For the text-containing cell, return its midpoint in [X, Y] coordinate format. 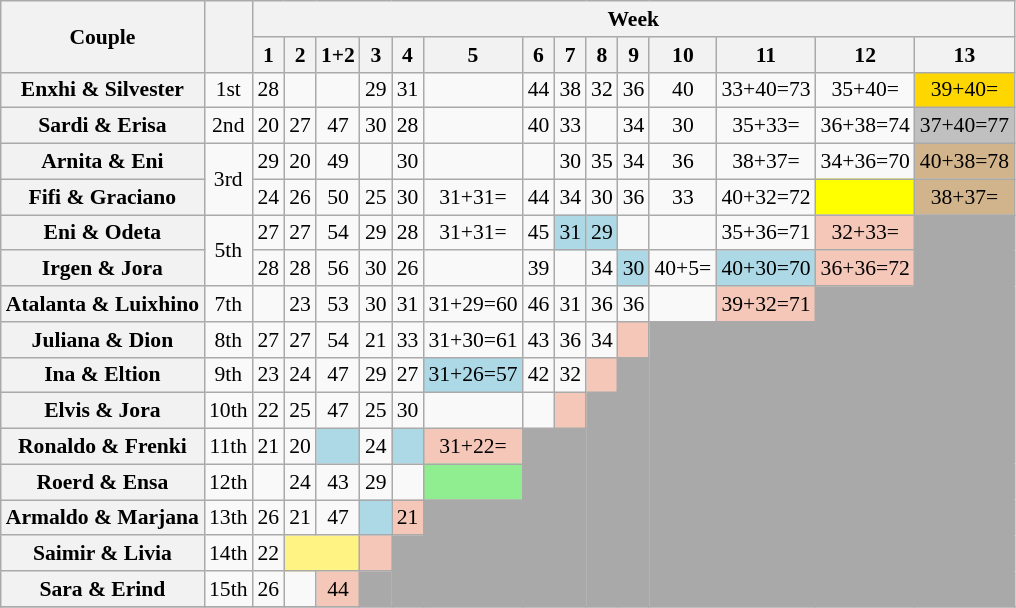
Eni & Odeta [102, 233]
40+5= [682, 269]
Saimir & Livia [102, 554]
Roerd & Ensa [102, 482]
14th [228, 554]
31+26=57 [472, 375]
1 [269, 55]
49 [338, 162]
13 [964, 55]
31+29=60 [472, 304]
2nd [228, 126]
1+2 [338, 55]
15th [228, 589]
Irgen & Jora [102, 269]
40+38=78 [964, 162]
12 [866, 55]
36+36=72 [866, 269]
35+36=71 [766, 233]
9th [228, 375]
35+33= [766, 126]
36+38=74 [866, 126]
10th [228, 411]
Atalanta & Luixhino [102, 304]
40+32=72 [766, 197]
46 [539, 304]
35 [602, 162]
32+33= [866, 233]
Sara & Erind [102, 589]
1st [228, 90]
40+30=70 [766, 269]
56 [338, 269]
6 [539, 55]
39 [539, 269]
45 [539, 233]
3 [376, 55]
8 [602, 55]
5th [228, 250]
Armaldo & Marjana [102, 518]
12th [228, 482]
Couple [102, 36]
31+30=61 [472, 340]
39+40= [964, 90]
9 [634, 55]
Enxhi & Silvester [102, 90]
Week [634, 19]
8th [228, 340]
53 [338, 304]
42 [539, 375]
Juliana & Dion [102, 340]
3rd [228, 180]
35+40= [866, 90]
Fifi & Graciano [102, 197]
Arnita & Eni [102, 162]
33+40=73 [766, 90]
5 [472, 55]
2 [300, 55]
Ronaldo & Frenki [102, 447]
39+32=71 [766, 304]
50 [338, 197]
Elvis & Jora [102, 411]
7th [228, 304]
Sardi & Erisa [102, 126]
34+36=70 [866, 162]
13th [228, 518]
31+22= [472, 447]
7 [570, 55]
Ina & Eltion [102, 375]
37+40=77 [964, 126]
38 [570, 90]
4 [408, 55]
11th [228, 447]
10 [682, 55]
11 [766, 55]
